Extract the (x, y) coordinate from the center of the cell holding the provided text.  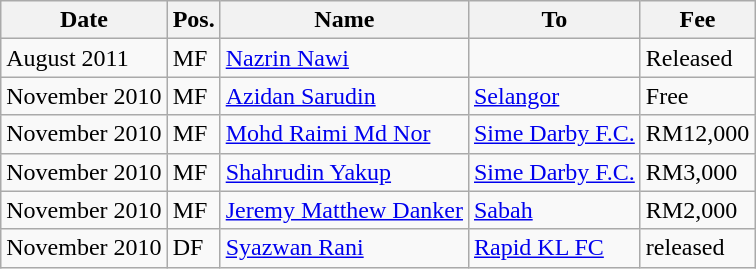
Nazrin Nawi (344, 58)
DF (194, 248)
Azidan Sarudin (344, 96)
Selangor (554, 96)
Jeremy Matthew Danker (344, 210)
Pos. (194, 20)
Sabah (554, 210)
Fee (697, 20)
Released (697, 58)
To (554, 20)
Name (344, 20)
RM3,000 (697, 172)
August 2011 (84, 58)
Syazwan Rani (344, 248)
released (697, 248)
RM2,000 (697, 210)
Free (697, 96)
RM12,000 (697, 134)
Date (84, 20)
Mohd Raimi Md Nor (344, 134)
Shahrudin Yakup (344, 172)
Rapid KL FC (554, 248)
